Extract the [X, Y] coordinate from the center of the cell holding the provided text.  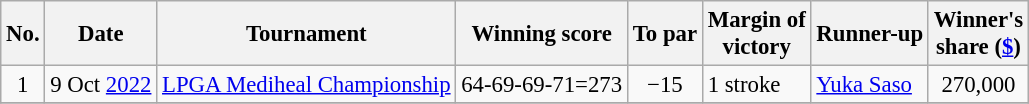
LPGA Mediheal Championship [306, 85]
9 Oct 2022 [101, 85]
−15 [664, 85]
270,000 [978, 85]
1 [23, 85]
To par [664, 34]
Runner-up [870, 34]
Winner'sshare ($) [978, 34]
Date [101, 34]
Tournament [306, 34]
1 stroke [756, 85]
Margin ofvictory [756, 34]
Winning score [542, 34]
Yuka Saso [870, 85]
No. [23, 34]
64-69-69-71=273 [542, 85]
